Provide the [X, Y] coordinate of the cell's center where the given text is located.  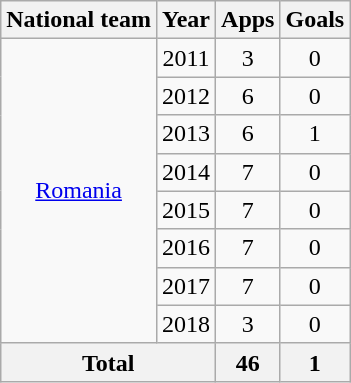
Romania [79, 191]
2018 [186, 324]
2013 [186, 134]
Apps [248, 20]
2015 [186, 210]
Year [186, 20]
Goals [315, 20]
2012 [186, 96]
National team [79, 20]
2014 [186, 172]
46 [248, 362]
2016 [186, 248]
2011 [186, 58]
Total [108, 362]
2017 [186, 286]
